Capture the cell that displays the provided text and extract its [x, y] central coordinate. 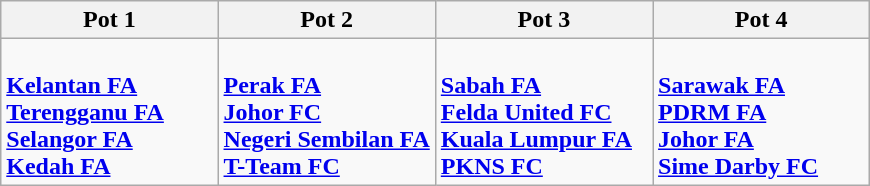
Kelantan FA Terengganu FA Selangor FA Kedah FA [110, 112]
Sarawak FA PDRM FA Johor FA Sime Darby FC [762, 112]
Pot 1 [110, 20]
Pot 4 [762, 20]
Sabah FA Felda United FC Kuala Lumpur FA PKNS FC [544, 112]
Pot 3 [544, 20]
Pot 2 [326, 20]
Perak FA Johor FC Negeri Sembilan FA T-Team FC [326, 112]
